Capture the cell that displays the provided text and extract its [X, Y] central coordinate. 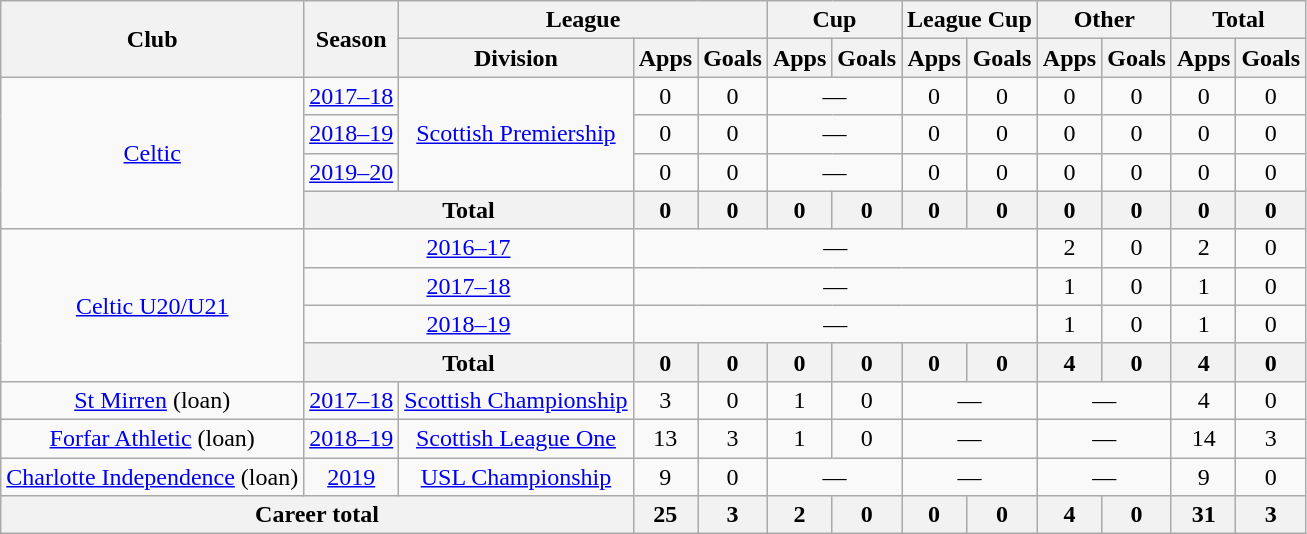
14 [1203, 438]
Scottish Championship [516, 400]
Celtic U20/U21 [152, 305]
2016–17 [468, 248]
Other [1104, 20]
Division [516, 58]
Career total [317, 515]
Charlotte Independence (loan) [152, 477]
13 [665, 438]
Celtic [152, 153]
Forfar Athletic (loan) [152, 438]
Cup [834, 20]
2019–20 [352, 172]
2019 [352, 477]
League [584, 20]
League Cup [970, 20]
St Mirren (loan) [152, 400]
Season [352, 39]
Scottish Premiership [516, 134]
USL Championship [516, 477]
Scottish League One [516, 438]
25 [665, 515]
Club [152, 39]
31 [1203, 515]
